Determine the (X, Y) coordinate at the center of the cell enclosing the given text.  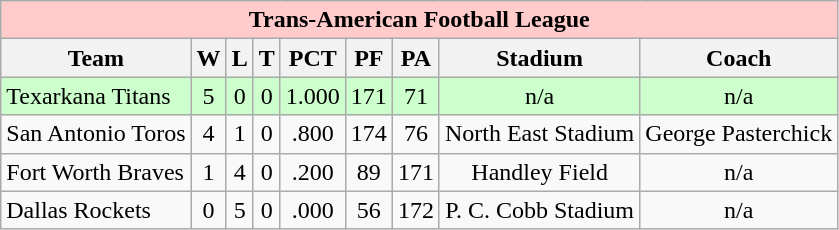
L (240, 58)
PF (368, 58)
76 (416, 134)
Trans-American Football League (420, 20)
1.000 (312, 96)
George Pasterchick (739, 134)
Fort Worth Braves (96, 172)
.800 (312, 134)
Texarkana Titans (96, 96)
71 (416, 96)
W (208, 58)
172 (416, 210)
Dallas Rockets (96, 210)
Coach (739, 58)
.000 (312, 210)
56 (368, 210)
North East Stadium (539, 134)
.200 (312, 172)
P. C. Cobb Stadium (539, 210)
PCT (312, 58)
Stadium (539, 58)
Team (96, 58)
Handley Field (539, 172)
174 (368, 134)
89 (368, 172)
T (266, 58)
San Antonio Toros (96, 134)
PA (416, 58)
